Provide the (X, Y) coordinate of the cell's center where the given text is located.  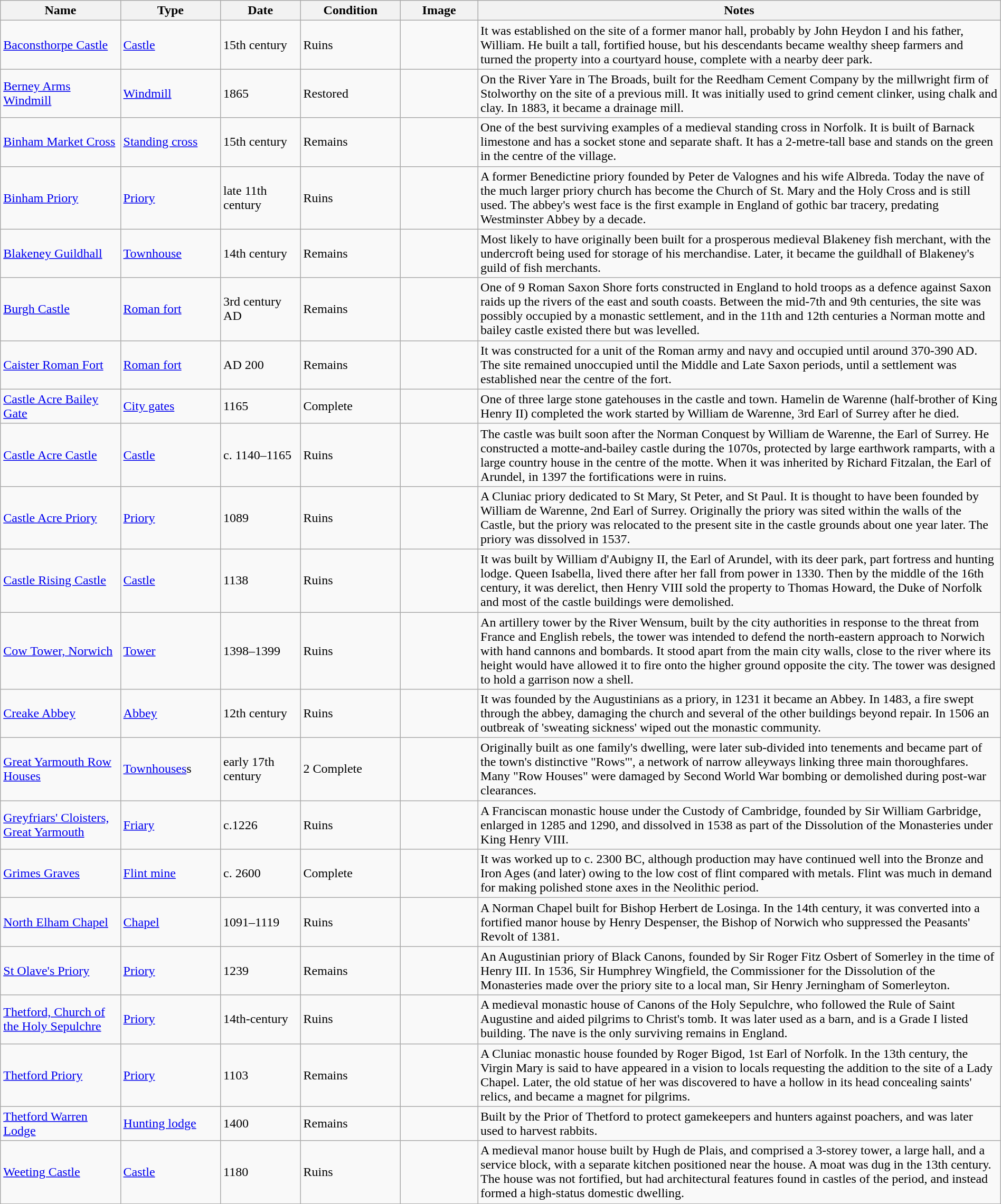
Notes (739, 11)
12th century (261, 714)
Castle Rising Castle (60, 581)
Caister Roman Fort (60, 365)
1865 (261, 93)
14th-century (261, 1019)
Standing cross (170, 142)
Hunting lodge (170, 1123)
1165 (261, 406)
Friary (170, 825)
c. 2600 (261, 874)
c.1226 (261, 825)
Townhouse (170, 253)
2 Complete (351, 770)
Flint mine (170, 874)
Baconsthorpe Castle (60, 45)
Castle Acre Priory (60, 517)
Grimes Graves (60, 874)
Burgh Castle (60, 309)
Chapel (170, 922)
1103 (261, 1075)
1239 (261, 971)
1091–1119 (261, 922)
Castle Acre Bailey Gate (60, 406)
Berney Arms Windmill (60, 93)
Thetford Warren Lodge (60, 1123)
early 17th century (261, 770)
3rd century AD (261, 309)
City gates (170, 406)
1400 (261, 1123)
late 11th century (261, 197)
Castle Acre Castle (60, 455)
Date (261, 11)
1180 (261, 1172)
Windmill (170, 93)
14th century (261, 253)
1089 (261, 517)
St Olave's Priory (60, 971)
Image (439, 11)
Condition (351, 11)
North Elham Chapel (60, 922)
Built by the Prior of Thetford to protect gamekeepers and hunters against poachers, and was later used to harvest rabbits. (739, 1123)
Name (60, 11)
AD 200 (261, 365)
1398–1399 (261, 651)
Thetford, Church of the Holy Sepulchre (60, 1019)
Binham Market Cross (60, 142)
Restored (351, 93)
Great Yarmouth Row Houses (60, 770)
1138 (261, 581)
Townhousess (170, 770)
Binham Priory (60, 197)
c. 1140–1165 (261, 455)
Blakeney Guildhall (60, 253)
Abbey (170, 714)
Cow Tower, Norwich (60, 651)
Greyfriars' Cloisters, Great Yarmouth (60, 825)
Weeting Castle (60, 1172)
Creake Abbey (60, 714)
Thetford Priory (60, 1075)
Tower (170, 651)
Type (170, 11)
